Output the (x, y) coordinate of the center of the cell containing the given text.  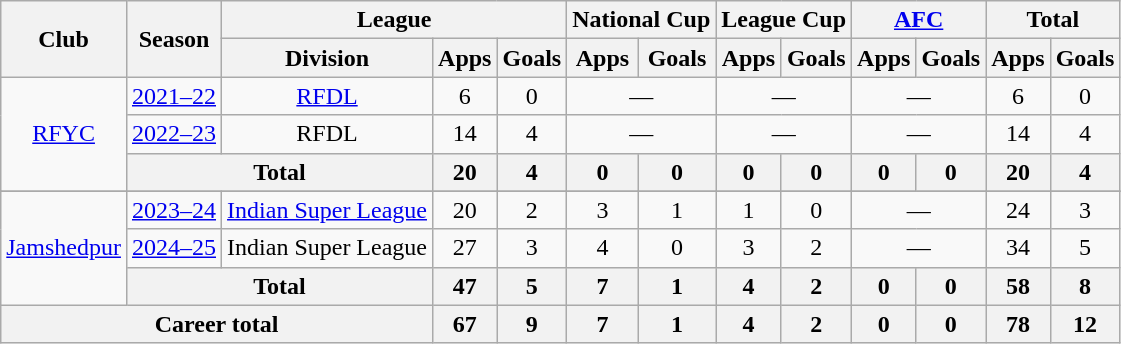
34 (1018, 248)
58 (1018, 286)
2022–23 (174, 134)
8 (1085, 286)
47 (465, 286)
League (394, 20)
Season (174, 39)
78 (1018, 324)
2024–25 (174, 248)
12 (1085, 324)
9 (532, 324)
Jamshedpur (64, 248)
67 (465, 324)
24 (1018, 210)
AFC (919, 20)
2023–24 (174, 210)
Club (64, 39)
2021–22 (174, 96)
RFYC (64, 134)
Career total (217, 324)
National Cup (642, 20)
Division (328, 58)
League Cup (784, 20)
27 (465, 248)
